Scan for the cell matching the given text and deliver its (X, Y) coordinate at center. 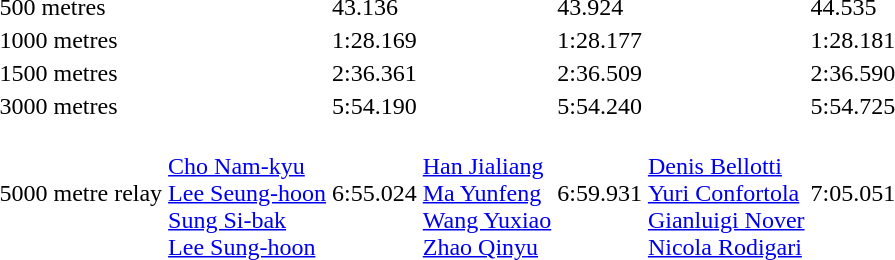
1:28.169 (375, 40)
5:54.190 (375, 106)
5:54.240 (600, 106)
2:36.509 (600, 73)
2:36.361 (375, 73)
1:28.177 (600, 40)
